Detect which cell encompasses the target text, then output its (X, Y) center coordinate. 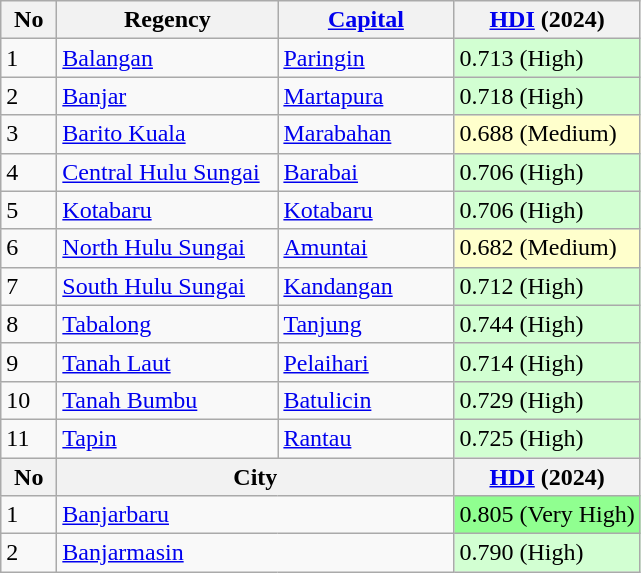
0.805 (Very High) (547, 515)
Banjar (168, 96)
0.714 (High) (547, 362)
0.688 (Medium) (547, 134)
9 (29, 362)
0.790 (High) (547, 553)
Tanjung (366, 324)
Tabalong (168, 324)
Rantau (366, 438)
South Hulu Sungai (168, 286)
Barito Kuala (168, 134)
4 (29, 172)
8 (29, 324)
North Hulu Sungai (168, 248)
11 (29, 438)
Barabai (366, 172)
Tapin (168, 438)
0.713 (High) (547, 58)
5 (29, 210)
Regency (168, 20)
7 (29, 286)
Martapura (366, 96)
Banjarbaru (256, 515)
Banjarmasin (256, 553)
Balangan (168, 58)
10 (29, 400)
3 (29, 134)
0.712 (High) (547, 286)
0.729 (High) (547, 400)
6 (29, 248)
0.725 (High) (547, 438)
0.682 (Medium) (547, 248)
Paringin (366, 58)
Tanah Bumbu (168, 400)
Kandangan (366, 286)
Capital (366, 20)
Marabahan (366, 134)
Pelaihari (366, 362)
Batulicin (366, 400)
Amuntai (366, 248)
City (256, 477)
Central Hulu Sungai (168, 172)
0.744 (High) (547, 324)
0.718 (High) (547, 96)
Tanah Laut (168, 362)
